Capture the cell that displays the provided text and extract its [x, y] central coordinate. 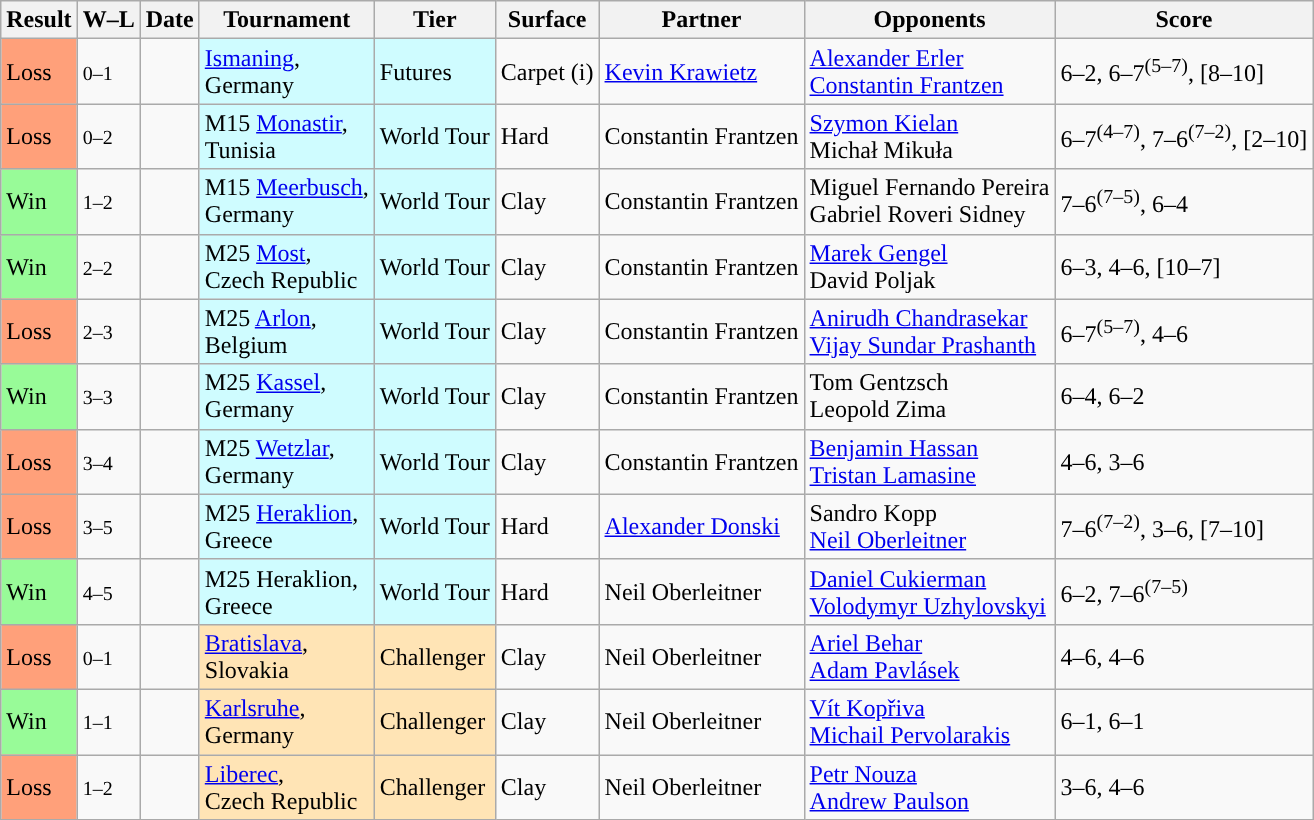
Karlsruhe, Germany [286, 722]
4–5 [108, 592]
Anirudh Chandrasekar Vijay Sundar Prashanth [930, 332]
Miguel Fernando Pereira Gabriel Roveri Sidney [930, 202]
Partner [702, 20]
Futures [434, 72]
M25 Wetzlar, Germany [286, 462]
2–2 [108, 266]
Result [39, 20]
6–4, 6–2 [1184, 396]
M15 Monastir, Tunisia [286, 136]
4–6, 4–6 [1184, 656]
M25 Most, Czech Republic [286, 266]
3–5 [108, 526]
Alexander Erler Constantin Frantzen [930, 72]
Tom Gentzsch Leopold Zima [930, 396]
4–6, 3–6 [1184, 462]
Alexander Donski [702, 526]
Date [170, 20]
7–6(7–2), 3–6, [7–10] [1184, 526]
3–6, 4–6 [1184, 786]
Surface [547, 20]
6–2, 6–7(5–7), [8–10] [1184, 72]
Tier [434, 20]
Opponents [930, 20]
Vít Kopřiva Michail Pervolarakis [930, 722]
Ariel Behar Adam Pavlásek [930, 656]
W–L [108, 20]
Petr Nouza Andrew Paulson [930, 786]
Tournament [286, 20]
Sandro Kopp Neil Oberleitner [930, 526]
2–3 [108, 332]
Marek Gengel David Poljak [930, 266]
6–7(5–7), 4–6 [1184, 332]
3–3 [108, 396]
M25 Kassel, Germany [286, 396]
Ismaning, Germany [286, 72]
0–2 [108, 136]
Carpet (i) [547, 72]
M25 Arlon, Belgium [286, 332]
Benjamin Hassan Tristan Lamasine [930, 462]
Score [1184, 20]
Kevin Krawietz [702, 72]
1–1 [108, 722]
6–2, 7–6(7–5) [1184, 592]
6–3, 4–6, [10–7] [1184, 266]
6–1, 6–1 [1184, 722]
M15 Meerbusch, Germany [286, 202]
7–6(7–5), 6–4 [1184, 202]
Szymon Kielan Michał Mikuła [930, 136]
3–4 [108, 462]
Daniel Cukierman Volodymyr Uzhylovskyi [930, 592]
6–7(4–7), 7–6(7–2), [2–10] [1184, 136]
Liberec, Czech Republic [286, 786]
Bratislava, Slovakia [286, 656]
